Extract the (x, y) coordinate from the center of the cell holding the provided text.  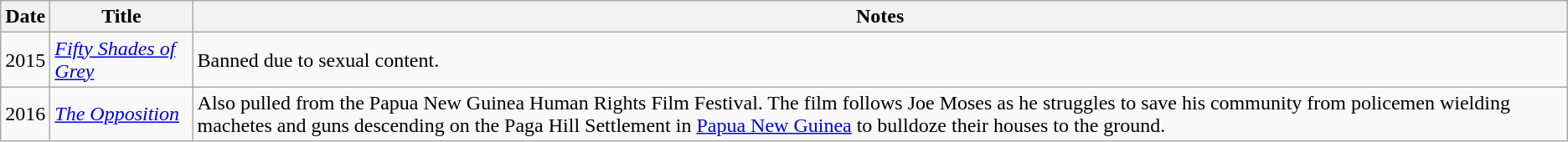
Title (121, 17)
Date (25, 17)
Notes (879, 17)
Banned due to sexual content. (879, 60)
Fifty Shades of Grey (121, 60)
2015 (25, 60)
The Opposition (121, 114)
2016 (25, 114)
